Detect which cell encompasses the target text, then output its [X, Y] center coordinate. 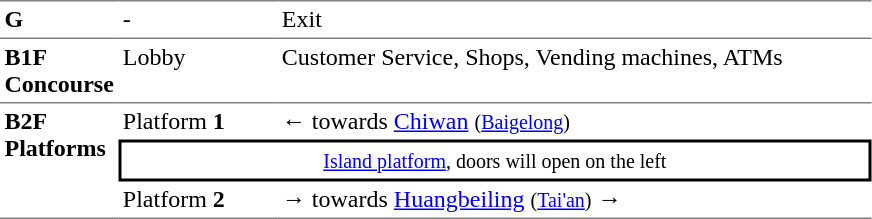
- [198, 19]
Island platform, doors will open on the left [494, 161]
G [59, 19]
← towards Chiwan (Baigelong) [574, 122]
B1FConcourse [59, 71]
Customer Service, Shops, Vending machines, ATMs [574, 71]
Lobby [198, 71]
Exit [574, 19]
Platform 1 [198, 122]
